Capture the cell that displays the provided text and extract its (X, Y) central coordinate. 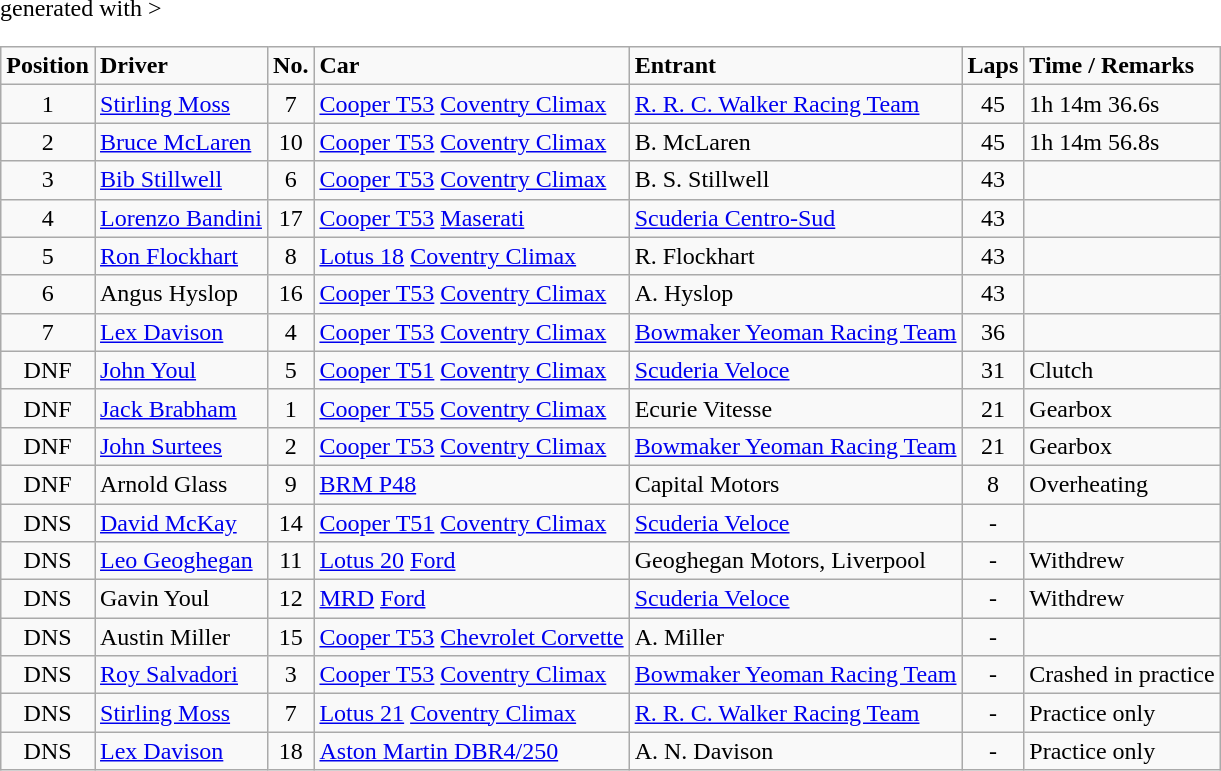
Lotus 20 Ford (472, 561)
B. McLaren (796, 142)
No. (291, 66)
Geoghegan Motors, Liverpool (796, 561)
Clutch (1122, 370)
Lotus 21 Coventry Climax (472, 713)
Arnold Glass (180, 484)
16 (291, 294)
Austin Miller (180, 637)
Car (472, 66)
31 (993, 370)
Capital Motors (796, 484)
Jack Brabham (180, 408)
Bib Stillwell (180, 180)
Bruce McLaren (180, 142)
A. N. Davison (796, 751)
9 (291, 484)
John Youl (180, 370)
Cooper T55 Coventry Climax (472, 408)
Scuderia Centro-Sud (796, 218)
Ecurie Vitesse (796, 408)
15 (291, 637)
12 (291, 599)
17 (291, 218)
Overheating (1122, 484)
Cooper T53 Chevrolet Corvette (472, 637)
John Surtees (180, 446)
Leo Geoghegan (180, 561)
Driver (180, 66)
David McKay (180, 523)
Ron Flockhart (180, 256)
B. S. Stillwell (796, 180)
Angus Hyslop (180, 294)
18 (291, 751)
Entrant (796, 66)
BRM P48 (472, 484)
Aston Martin DBR4/250 (472, 751)
Position (48, 66)
Lotus 18 Coventry Climax (472, 256)
Lorenzo Bandini (180, 218)
Roy Salvadori (180, 675)
36 (993, 332)
Laps (993, 66)
Crashed in practice (1122, 675)
MRD Ford (472, 599)
Time / Remarks (1122, 66)
Gavin Youl (180, 599)
14 (291, 523)
R. Flockhart (796, 256)
1h 14m 56.8s (1122, 142)
11 (291, 561)
1h 14m 36.6s (1122, 104)
Cooper T53 Maserati (472, 218)
A. Hyslop (796, 294)
A. Miller (796, 637)
10 (291, 142)
